Determine the [X, Y] coordinate at the center of the cell enclosing the given text.  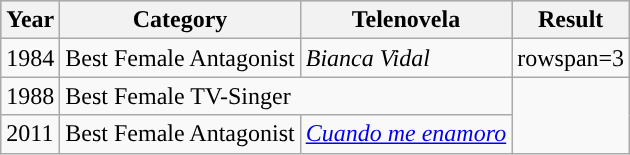
Bianca Vidal [406, 58]
Result [571, 20]
rowspan=3 [571, 58]
1988 [30, 96]
2011 [30, 134]
Best Female TV-Singer [286, 96]
Cuando me enamoro [406, 134]
Telenovela [406, 20]
1984 [30, 58]
Year [30, 20]
Category [180, 20]
